Determine the [x, y] coordinate at the center of the cell enclosing the given text.  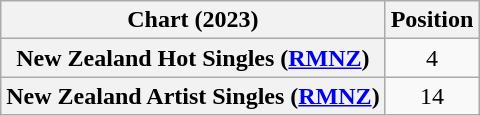
Position [432, 20]
New Zealand Hot Singles (RMNZ) [193, 58]
New Zealand Artist Singles (RMNZ) [193, 96]
14 [432, 96]
Chart (2023) [193, 20]
4 [432, 58]
